Extract the (x, y) coordinate from the center of the cell holding the provided text.  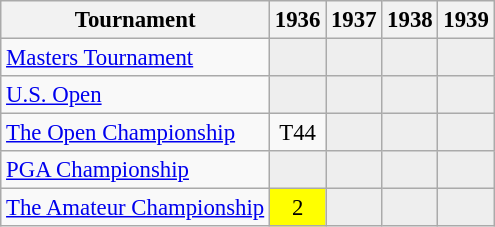
The Amateur Championship (136, 208)
PGA Championship (136, 170)
1936 (298, 20)
T44 (298, 133)
2 (298, 208)
1939 (466, 20)
1937 (354, 20)
Tournament (136, 20)
U.S. Open (136, 95)
1938 (410, 20)
The Open Championship (136, 133)
Masters Tournament (136, 58)
